Search for the cell housing the specified text and yield its [X, Y] center coordinate. 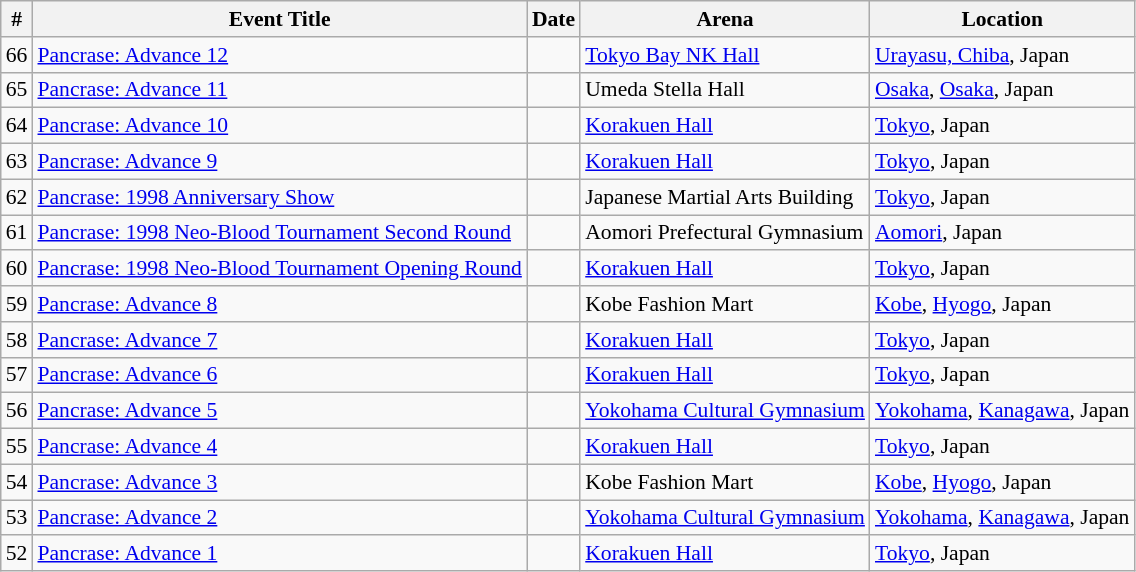
62 [17, 197]
# [17, 19]
58 [17, 340]
Pancrase: 1998 Anniversary Show [279, 197]
Pancrase: Advance 3 [279, 482]
Event Title [279, 19]
Date [554, 19]
Arena [725, 19]
Pancrase: Advance 11 [279, 90]
Pancrase: Advance 5 [279, 411]
56 [17, 411]
Tokyo Bay NK Hall [725, 55]
60 [17, 269]
55 [17, 447]
Pancrase: Advance 10 [279, 126]
64 [17, 126]
Pancrase: Advance 12 [279, 55]
66 [17, 55]
Aomori, Japan [1002, 233]
Pancrase: 1998 Neo-Blood Tournament Opening Round [279, 269]
59 [17, 304]
Pancrase: Advance 7 [279, 340]
Pancrase: Advance 9 [279, 162]
Urayasu, Chiba, Japan [1002, 55]
Osaka, Osaka, Japan [1002, 90]
Pancrase: Advance 8 [279, 304]
Umeda Stella Hall [725, 90]
65 [17, 90]
Location [1002, 19]
Aomori Prefectural Gymnasium [725, 233]
Japanese Martial Arts Building [725, 197]
Pancrase: Advance 6 [279, 375]
Pancrase: Advance 2 [279, 518]
63 [17, 162]
53 [17, 518]
54 [17, 482]
Pancrase: 1998 Neo-Blood Tournament Second Round [279, 233]
57 [17, 375]
Pancrase: Advance 1 [279, 554]
Pancrase: Advance 4 [279, 447]
61 [17, 233]
52 [17, 554]
